Provide the [X, Y] coordinate of the cell's center where the given text is located.  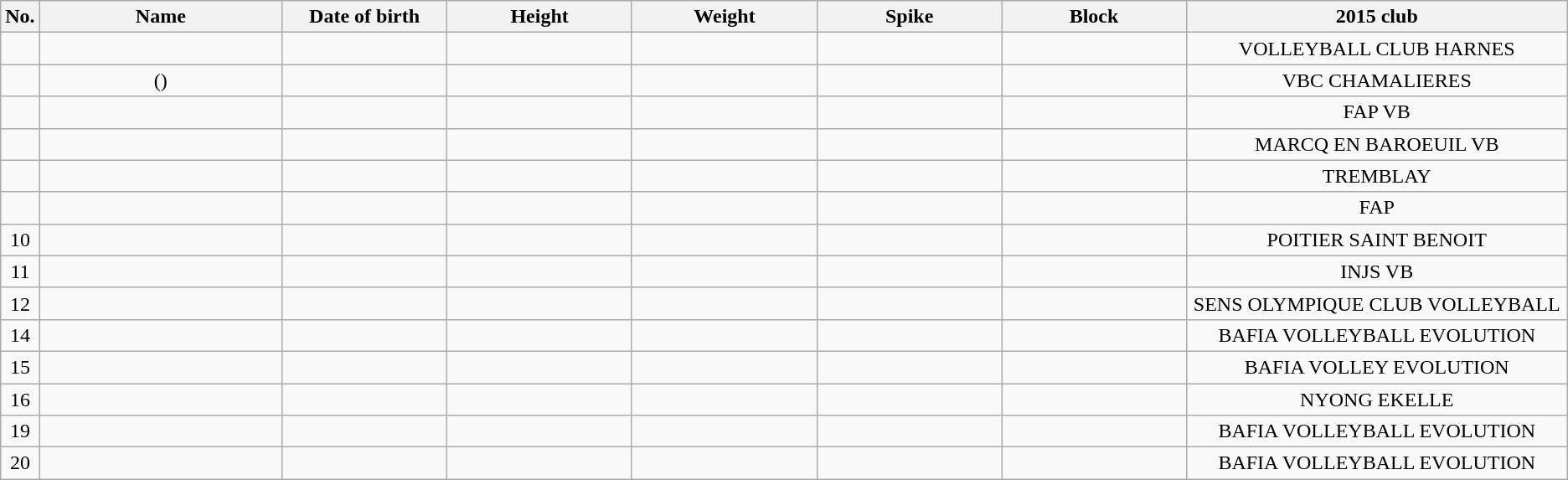
SENS OLYMPIQUE CLUB VOLLEYBALL [1377, 303]
() [161, 80]
MARCQ EN BAROEUIL VB [1377, 144]
16 [20, 400]
12 [20, 303]
No. [20, 17]
Block [1094, 17]
10 [20, 240]
FAP VB [1377, 112]
14 [20, 335]
11 [20, 271]
2015 club [1377, 17]
VBC CHAMALIERES [1377, 80]
BAFIA VOLLEY EVOLUTION [1377, 367]
Spike [909, 17]
TREMBLAY [1377, 176]
VOLLEYBALL CLUB HARNES [1377, 49]
INJS VB [1377, 271]
Date of birth [365, 17]
Weight [724, 17]
POITIER SAINT BENOIT [1377, 240]
20 [20, 463]
19 [20, 431]
15 [20, 367]
Height [539, 17]
NYONG EKELLE [1377, 400]
FAP [1377, 208]
Name [161, 17]
